Find where the given text appears and provide that cell's center as (x, y) coordinate. 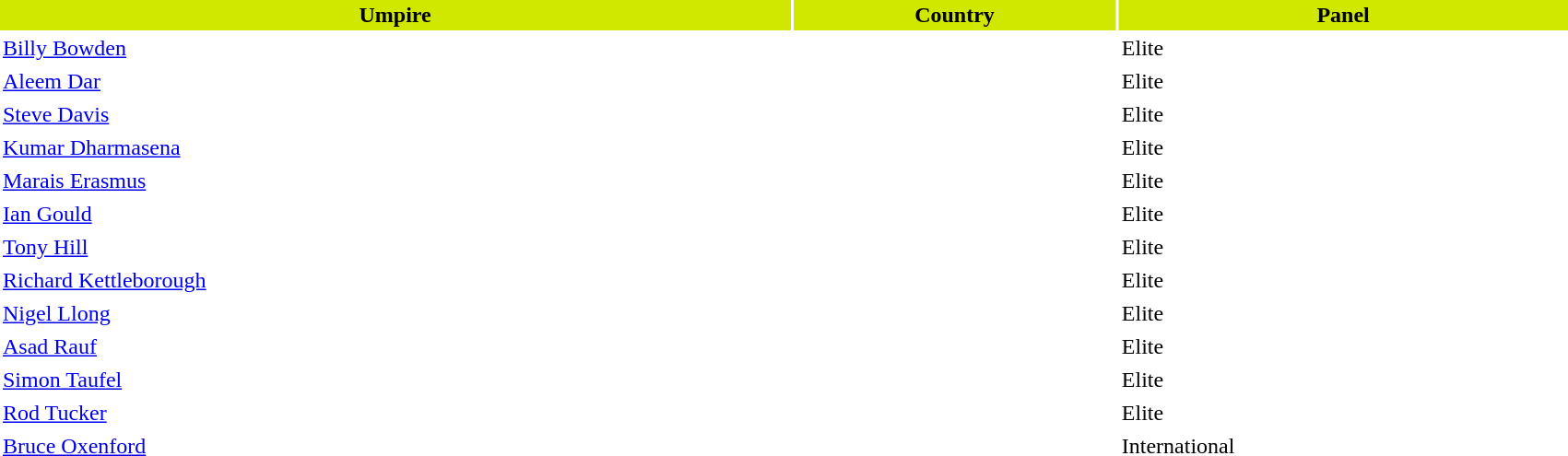
Simon Taufel (395, 380)
Kumar Dharmasena (395, 147)
Tony Hill (395, 247)
Billy Bowden (395, 48)
Country (955, 15)
Rod Tucker (395, 413)
Aleem Dar (395, 81)
Asad Rauf (395, 346)
Umpire (395, 15)
Steve Davis (395, 114)
Ian Gould (395, 214)
Marais Erasmus (395, 181)
Nigel Llong (395, 313)
Panel (1344, 15)
Richard Kettleborough (395, 280)
